Capture the cell that displays the provided text and extract its [X, Y] central coordinate. 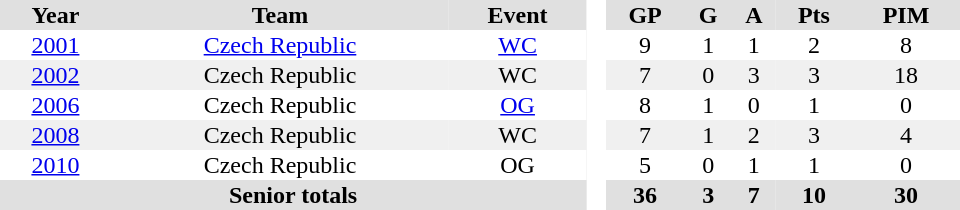
Team [280, 15]
18 [906, 75]
2001 [56, 45]
5 [646, 165]
2010 [56, 165]
10 [814, 195]
30 [906, 195]
G [708, 15]
2002 [56, 75]
A [754, 15]
Senior totals [293, 195]
9 [646, 45]
36 [646, 195]
2006 [56, 105]
4 [906, 135]
GP [646, 15]
Year [56, 15]
Event [518, 15]
Pts [814, 15]
PIM [906, 15]
2008 [56, 135]
